Detect which cell encompasses the target text, then output its [x, y] center coordinate. 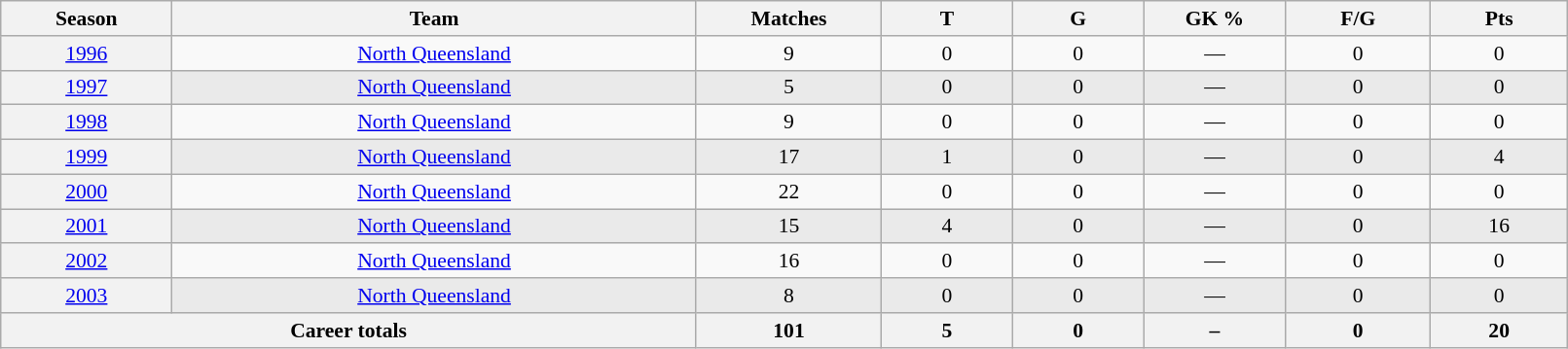
2000 [87, 192]
F/G [1358, 18]
2003 [87, 296]
Team [434, 18]
1997 [87, 87]
Season [87, 18]
Matches [788, 18]
2001 [87, 227]
15 [788, 227]
1999 [87, 157]
20 [1499, 331]
GK % [1215, 18]
1996 [87, 53]
17 [788, 157]
Pts [1499, 18]
Career totals [348, 331]
2002 [87, 262]
T [948, 18]
101 [788, 331]
8 [788, 296]
G [1078, 18]
1998 [87, 122]
22 [788, 192]
– [1215, 331]
1 [948, 157]
